Extract the (X, Y) coordinate from the center of the cell holding the provided text.  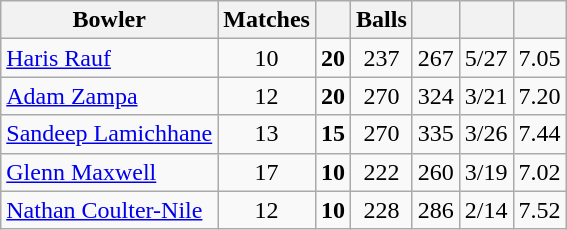
5/27 (486, 58)
335 (436, 134)
228 (382, 210)
7.52 (540, 210)
Haris Rauf (110, 58)
286 (436, 210)
237 (382, 58)
7.44 (540, 134)
2/14 (486, 210)
Bowler (110, 20)
Matches (267, 20)
15 (332, 134)
3/26 (486, 134)
Adam Zampa (110, 96)
7.02 (540, 172)
17 (267, 172)
324 (436, 96)
267 (436, 58)
7.05 (540, 58)
13 (267, 134)
260 (436, 172)
3/19 (486, 172)
Glenn Maxwell (110, 172)
Balls (382, 20)
Sandeep Lamichhane (110, 134)
7.20 (540, 96)
3/21 (486, 96)
222 (382, 172)
Nathan Coulter-Nile (110, 210)
